Determine the [X, Y] coordinate at the center of the cell enclosing the given text.  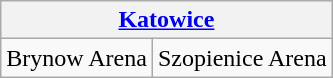
Szopienice Arena [242, 58]
Katowice [166, 20]
Brynow Arena [77, 58]
